Pinpoint the cell where the given text exists, returning its (x, y) midpoint coordinate. 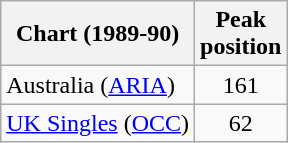
UK Singles (OCC) (98, 123)
Chart (1989-90) (98, 34)
62 (241, 123)
Australia (ARIA) (98, 85)
Peakposition (241, 34)
161 (241, 85)
